Extract the [x, y] coordinate from the center of the cell holding the provided text.  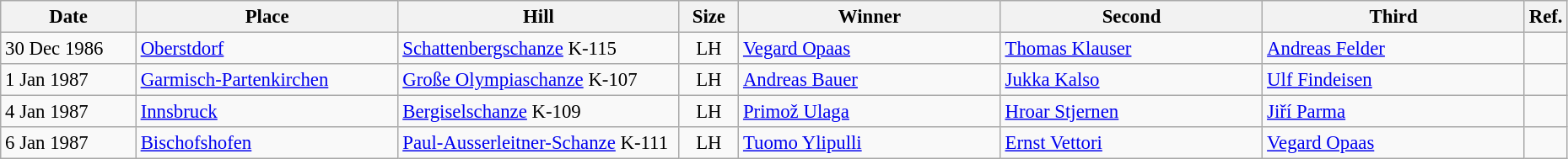
Andreas Bauer [870, 80]
Andreas Felder [1393, 49]
Ulf Findeisen [1393, 80]
Große Olympiaschanze K-107 [538, 80]
Innsbruck [267, 112]
Hroar Stjernen [1132, 112]
Tuomo Ylipulli [870, 143]
Hill [538, 17]
Third [1393, 17]
Ref. [1545, 17]
Bergiselschanze K-109 [538, 112]
6 Jan 1987 [69, 143]
Schattenbergschanze K-115 [538, 49]
Ernst Vettori [1132, 143]
30 Dec 1986 [69, 49]
1 Jan 1987 [69, 80]
Winner [870, 17]
Primož Ulaga [870, 112]
4 Jan 1987 [69, 112]
Size [709, 17]
Jukka Kalso [1132, 80]
Date [69, 17]
Paul-Ausserleitner-Schanze K-111 [538, 143]
Place [267, 17]
Thomas Klauser [1132, 49]
Second [1132, 17]
Bischofshofen [267, 143]
Oberstdorf [267, 49]
Jiří Parma [1393, 112]
Garmisch-Partenkirchen [267, 80]
